For the text-containing cell, return its midpoint in [x, y] coordinate format. 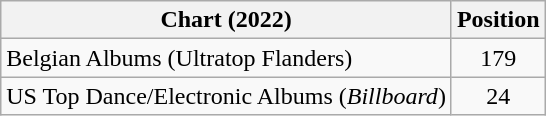
Chart (2022) [226, 20]
Belgian Albums (Ultratop Flanders) [226, 58]
Position [498, 20]
US Top Dance/Electronic Albums (Billboard) [226, 96]
24 [498, 96]
179 [498, 58]
